Return the [x, y] coordinate for the center point of the cell that contains the specified text.  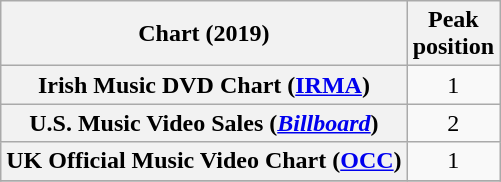
Chart (2019) [204, 34]
Irish Music DVD Chart (IRMA) [204, 85]
U.S. Music Video Sales (Billboard) [204, 123]
2 [453, 123]
UK Official Music Video Chart (OCC) [204, 161]
Peakposition [453, 34]
